Locate the cell with the specified text and output its [X, Y] center coordinate. 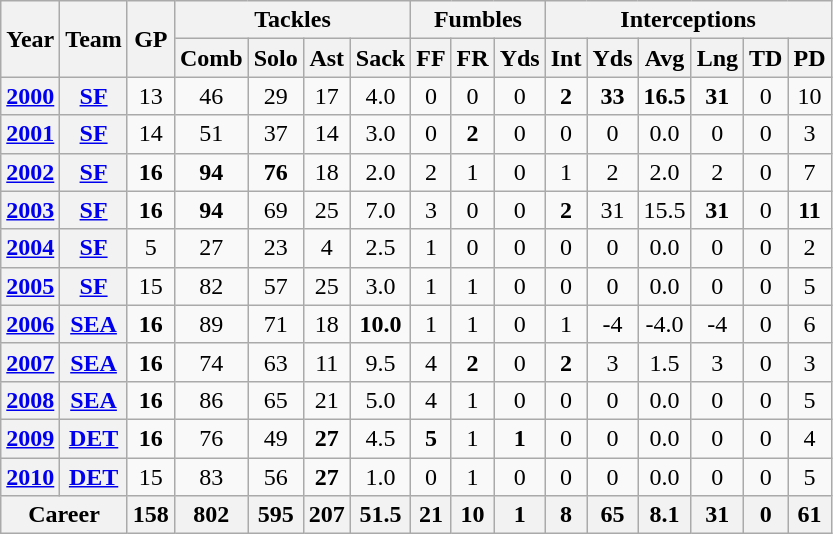
37 [276, 134]
4.5 [380, 438]
8 [566, 515]
23 [276, 248]
13 [150, 96]
46 [211, 96]
2005 [30, 286]
29 [276, 96]
595 [276, 515]
57 [276, 286]
2008 [30, 400]
Interceptions [688, 20]
8.1 [664, 515]
4.0 [380, 96]
2002 [30, 172]
9.5 [380, 362]
Fumbles [478, 20]
6 [810, 324]
Comb [211, 58]
74 [211, 362]
GP [150, 39]
FF [431, 58]
FR [472, 58]
Lng [717, 58]
2.5 [380, 248]
61 [810, 515]
10.0 [380, 324]
Sack [380, 58]
2010 [30, 477]
-4.0 [664, 324]
69 [276, 210]
2006 [30, 324]
Avg [664, 58]
86 [211, 400]
Ast [326, 58]
1.0 [380, 477]
63 [276, 362]
2009 [30, 438]
802 [211, 515]
2001 [30, 134]
15.5 [664, 210]
17 [326, 96]
2004 [30, 248]
Int [566, 58]
1.5 [664, 362]
2003 [30, 210]
89 [211, 324]
7 [810, 172]
Team [94, 39]
2000 [30, 96]
5.0 [380, 400]
Year [30, 39]
82 [211, 286]
Tackles [292, 20]
158 [150, 515]
49 [276, 438]
16.5 [664, 96]
2007 [30, 362]
51.5 [380, 515]
TD [766, 58]
Career [64, 515]
71 [276, 324]
51 [211, 134]
33 [612, 96]
83 [211, 477]
56 [276, 477]
PD [810, 58]
207 [326, 515]
7.0 [380, 210]
Solo [276, 58]
